Provide the (x, y) coordinate of the cell's center where the given text is located.  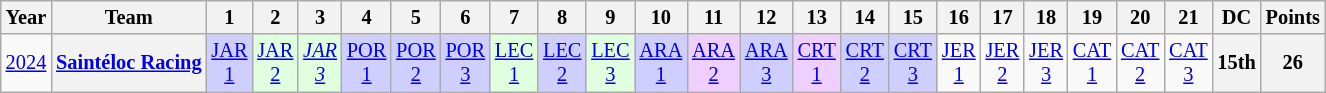
LEC3 (610, 63)
POR3 (466, 63)
LEC1 (514, 63)
2024 (26, 63)
ARA3 (766, 63)
18 (1046, 17)
4 (366, 17)
DC (1236, 17)
JAR2 (275, 63)
JER2 (1003, 63)
5 (416, 17)
CAT2 (1140, 63)
POR1 (366, 63)
CAT3 (1188, 63)
11 (714, 17)
ARA2 (714, 63)
12 (766, 17)
Team (128, 17)
21 (1188, 17)
JAR3 (320, 63)
LEC2 (562, 63)
ARA1 (660, 63)
JAR1 (229, 63)
2 (275, 17)
1 (229, 17)
9 (610, 17)
15th (1236, 63)
POR2 (416, 63)
CAT1 (1092, 63)
CRT2 (865, 63)
CRT3 (913, 63)
17 (1003, 17)
JER1 (959, 63)
Points (1293, 17)
7 (514, 17)
13 (817, 17)
16 (959, 17)
10 (660, 17)
15 (913, 17)
20 (1140, 17)
Year (26, 17)
14 (865, 17)
19 (1092, 17)
6 (466, 17)
26 (1293, 63)
JER3 (1046, 63)
Saintéloc Racing (128, 63)
3 (320, 17)
8 (562, 17)
CRT1 (817, 63)
